Scan for the cell matching the given text and deliver its (x, y) coordinate at center. 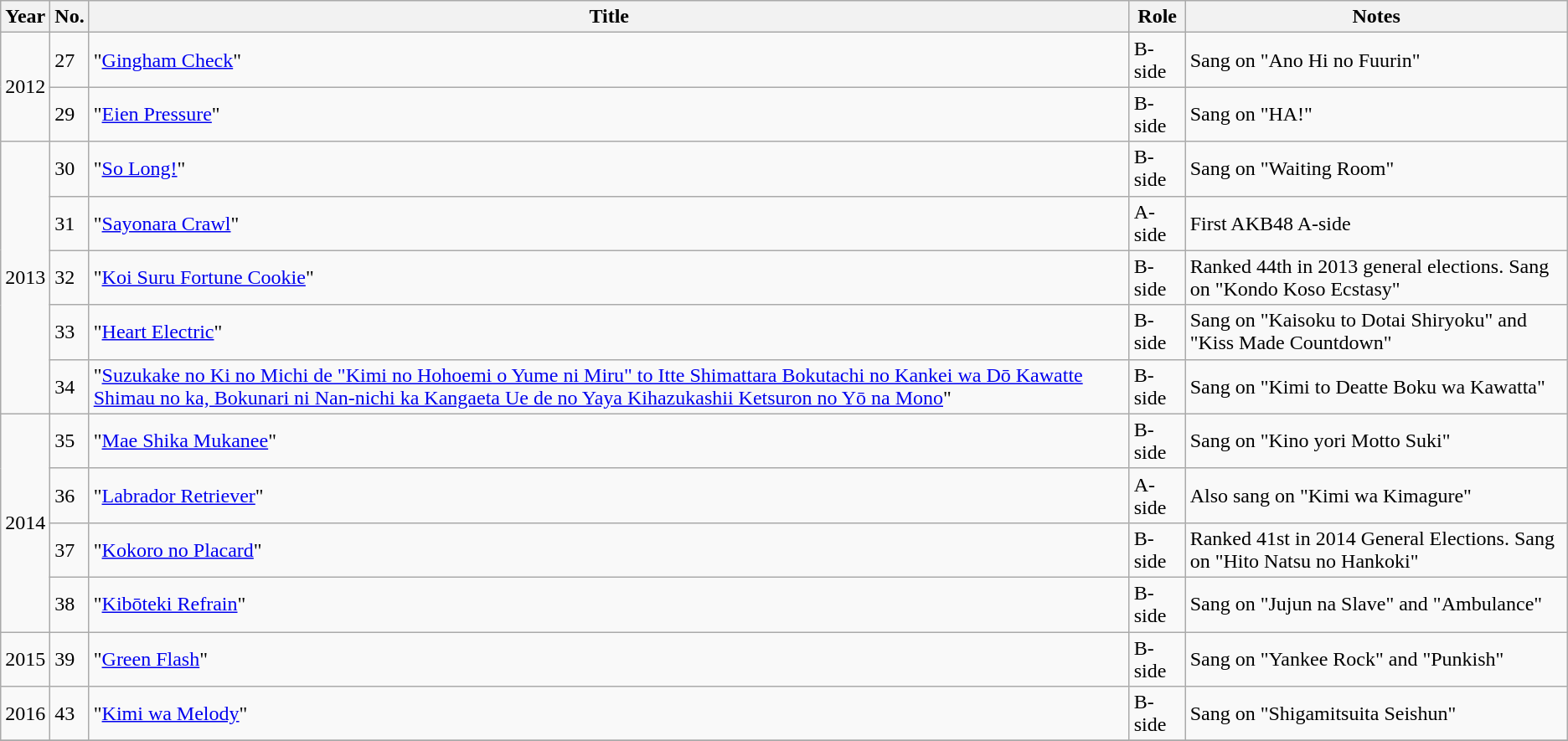
"Kokoro no Placard" (609, 549)
Notes (1376, 17)
Sang on "Kino yori Motto Suki" (1376, 440)
31 (70, 223)
Sang on "Ano Hi no Fuurin" (1376, 60)
Sang on "Yankee Rock" and "Punkish" (1376, 658)
Sang on "Shigamitsuita Seishun" (1376, 713)
Role (1158, 17)
2016 (25, 713)
2014 (25, 522)
Sang on "Jujun na Slave" and "Ambulance" (1376, 605)
2012 (25, 87)
43 (70, 713)
Sang on "Kaisoku to Dotai Shiryoku" and "Kiss Made Countdown" (1376, 332)
Ranked 44th in 2013 general elections. Sang on "Kondo Koso Ecstasy" (1376, 278)
38 (70, 605)
37 (70, 549)
30 (70, 169)
32 (70, 278)
27 (70, 60)
First AKB48 A-side (1376, 223)
"Eien Pressure" (609, 114)
Sang on "Waiting Room" (1376, 169)
Also sang on "Kimi wa Kimagure" (1376, 496)
2013 (25, 278)
Sang on "HA!" (1376, 114)
Title (609, 17)
29 (70, 114)
Year (25, 17)
"Labrador Retriever" (609, 496)
No. (70, 17)
Ranked 41st in 2014 General Elections. Sang on "Hito Natsu no Hankoki" (1376, 549)
Sang on "Kimi to Deatte Boku wa Kawatta" (1376, 387)
33 (70, 332)
"Heart Electric" (609, 332)
"Kimi wa Melody" (609, 713)
35 (70, 440)
"Koi Suru Fortune Cookie" (609, 278)
2015 (25, 658)
"So Long!" (609, 169)
"Green Flash" (609, 658)
"Mae Shika Mukanee" (609, 440)
34 (70, 387)
39 (70, 658)
"Kibōteki Refrain" (609, 605)
"Sayonara Crawl" (609, 223)
"Gingham Check" (609, 60)
36 (70, 496)
